From the cell containing the given text, extract its center point as [X, Y] coordinate. 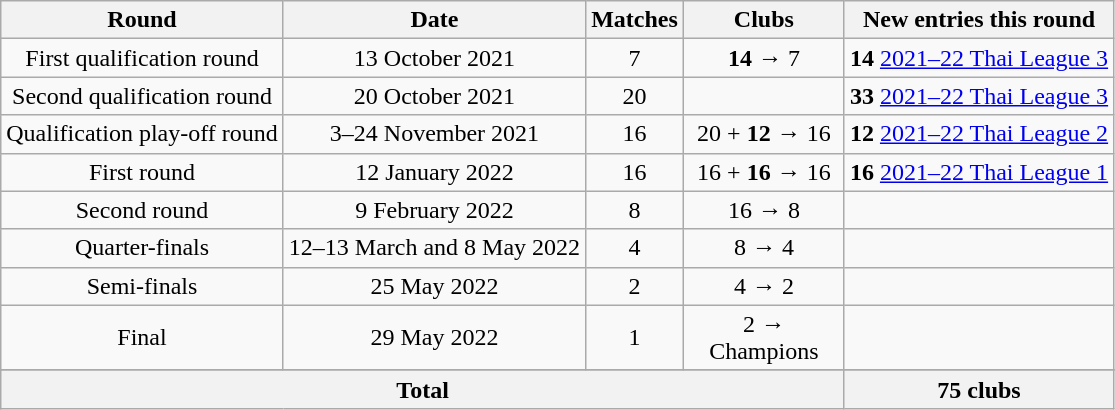
12–13 March and 8 May 2022 [434, 248]
Quarter-finals [142, 248]
First round [142, 172]
Semi-finals [142, 286]
8 → 4 [764, 248]
75 clubs [978, 389]
First qualification round [142, 58]
13 October 2021 [434, 58]
33 2021–22 Thai League 3 [978, 96]
20 [635, 96]
14 → 7 [764, 58]
2 → Champions [764, 338]
2 [635, 286]
Second qualification round [142, 96]
4 [635, 248]
Date [434, 20]
3–24 November 2021 [434, 134]
16 2021–22 Thai League 1 [978, 172]
12 January 2022 [434, 172]
Second round [142, 210]
16 → 8 [764, 210]
14 2021–22 Thai League 3 [978, 58]
Clubs [764, 20]
20 + 12 → 16 [764, 134]
Total [423, 389]
1 [635, 338]
Qualification play-off round [142, 134]
29 May 2022 [434, 338]
Final [142, 338]
4 → 2 [764, 286]
Matches [635, 20]
20 October 2021 [434, 96]
7 [635, 58]
New entries this round [978, 20]
12 2021–22 Thai League 2 [978, 134]
25 May 2022 [434, 286]
8 [635, 210]
9 February 2022 [434, 210]
16 + 16 → 16 [764, 172]
Round [142, 20]
